Detect which cell encompasses the target text, then output its [X, Y] center coordinate. 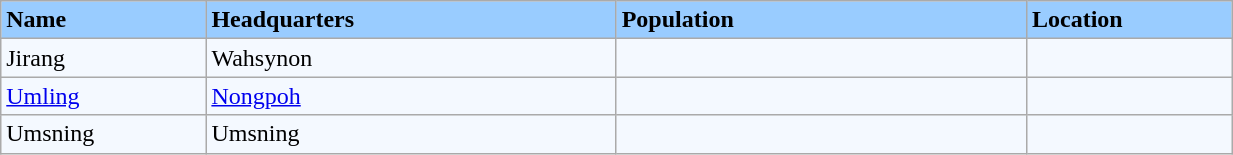
Wahsynon [411, 58]
Jirang [104, 58]
Nongpoh [411, 96]
Umling [104, 96]
Population [821, 20]
Location [1128, 20]
Name [104, 20]
Headquarters [411, 20]
